Detect which cell encompasses the target text, then output its [X, Y] center coordinate. 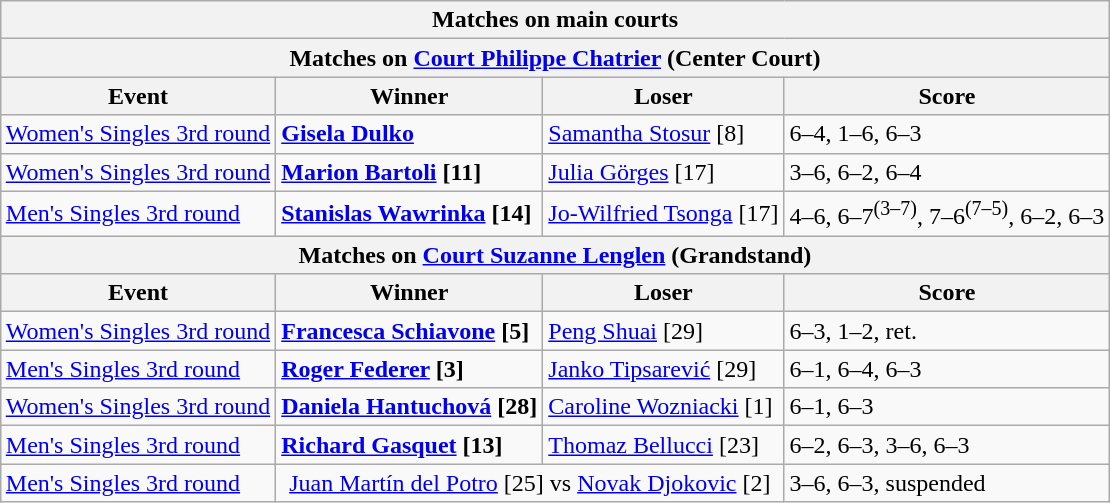
Stanislas Wawrinka [14] [410, 214]
Matches on main courts [554, 20]
3–6, 6–3, suspended [947, 483]
Gisela Dulko [410, 134]
Roger Federer [3] [410, 369]
Jo-Wilfried Tsonga [17] [664, 214]
6–4, 1–6, 6–3 [947, 134]
Julia Görges [17] [664, 172]
Caroline Wozniacki [1] [664, 407]
Daniela Hantuchová [28] [410, 407]
6–2, 6–3, 3–6, 6–3 [947, 445]
Janko Tipsarević [29] [664, 369]
Peng Shuai [29] [664, 331]
Richard Gasquet [13] [410, 445]
6–1, 6–4, 6–3 [947, 369]
Matches on Court Philippe Chatrier (Center Court) [554, 58]
Thomaz Bellucci [23] [664, 445]
Juan Martín del Potro [25] vs Novak Djokovic [2] [530, 483]
6–3, 1–2, ret. [947, 331]
Marion Bartoli [11] [410, 172]
6–1, 6–3 [947, 407]
3–6, 6–2, 6–4 [947, 172]
4–6, 6–7(3–7), 7–6(7–5), 6–2, 6–3 [947, 214]
Samantha Stosur [8] [664, 134]
Francesca Schiavone [5] [410, 331]
Matches on Court Suzanne Lenglen (Grandstand) [554, 255]
